Pinpoint the cell where the given text exists, returning its (X, Y) midpoint coordinate. 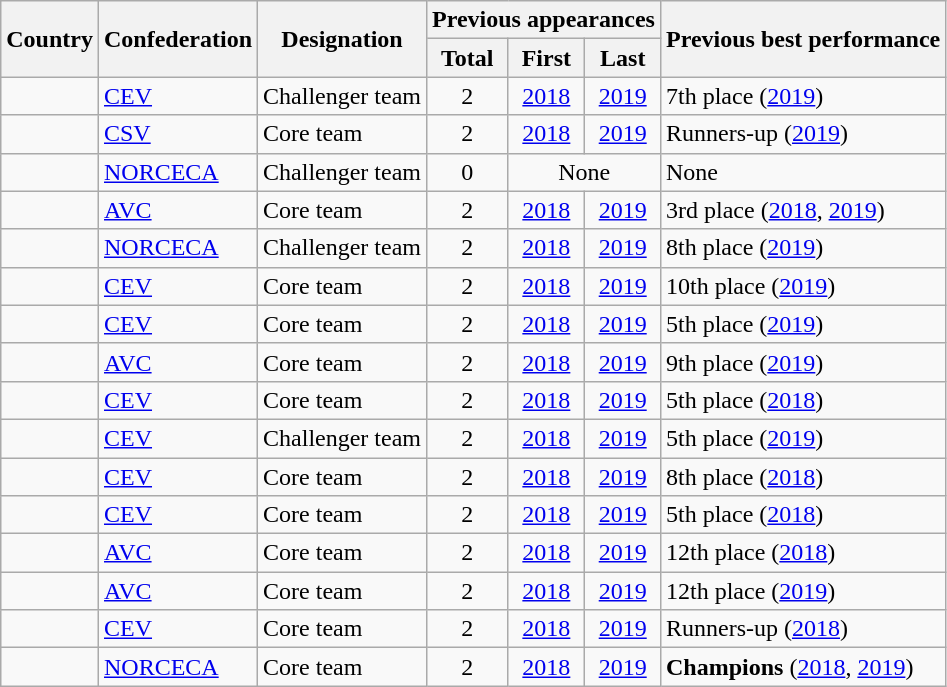
Runners-up (2018) (802, 629)
CSV (178, 134)
Country (50, 39)
0 (468, 172)
10th place (2019) (802, 286)
Total (468, 58)
First (546, 58)
Champions (2018, 2019) (802, 667)
Last (623, 58)
Runners-up (2019) (802, 134)
Previous appearances (544, 20)
9th place (2019) (802, 362)
3rd place (2018, 2019) (802, 210)
12th place (2019) (802, 591)
12th place (2018) (802, 553)
Designation (342, 39)
7th place (2019) (802, 96)
8th place (2018) (802, 477)
Previous best performance (802, 39)
8th place (2019) (802, 248)
Confederation (178, 39)
